Extract the (x, y) coordinate from the center of the cell holding the provided text.  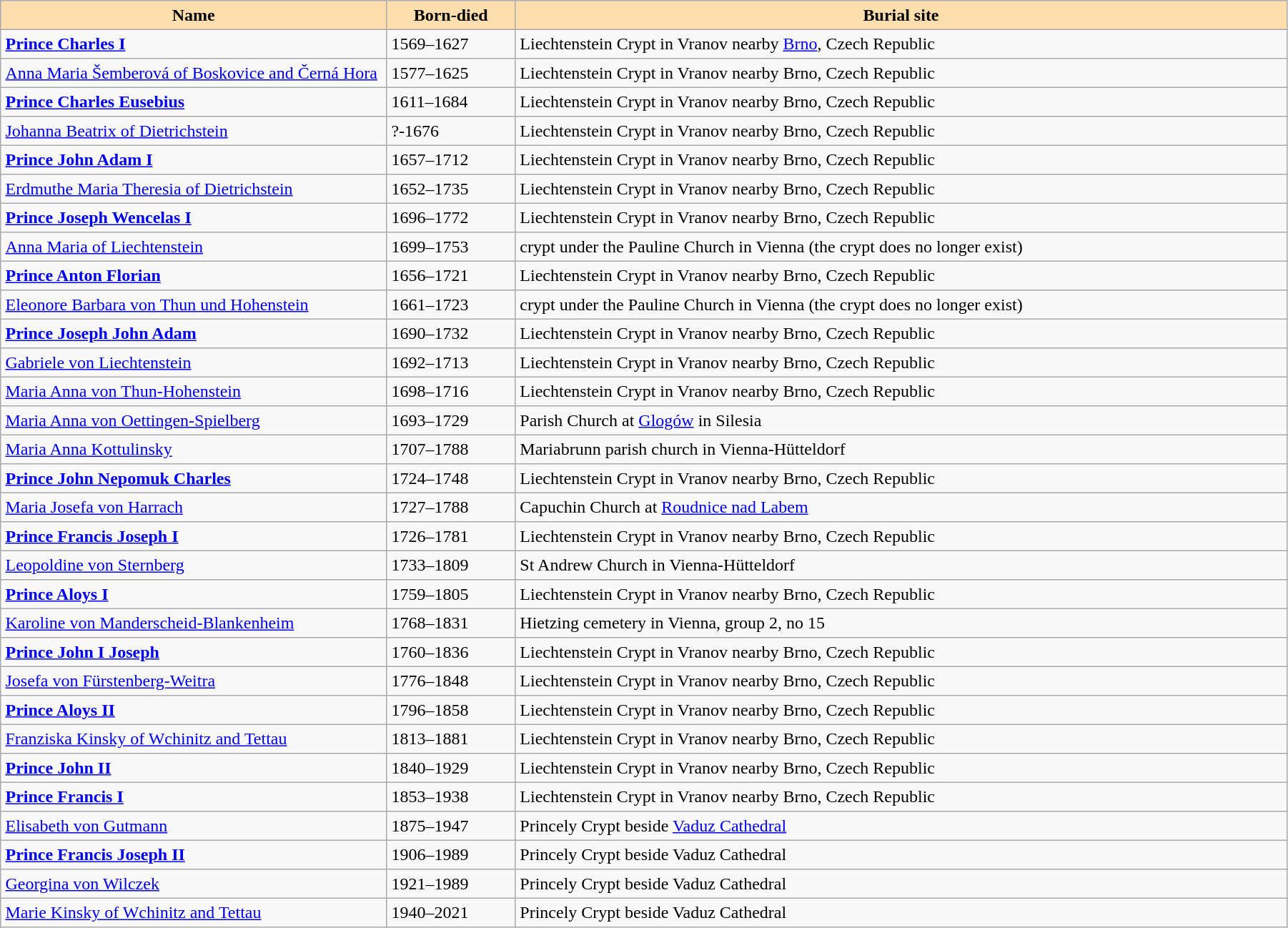
1840–1929 (451, 768)
Marie Kinsky of Wchinitz and Tettau (194, 912)
?-1676 (451, 131)
1776–1848 (451, 681)
Maria Josefa von Harrach (194, 507)
1813–1881 (451, 739)
1768–1831 (451, 623)
1875–1947 (451, 826)
Hietzing cemetery in Vienna, group 2, no 15 (901, 623)
1727–1788 (451, 507)
1724–1748 (451, 478)
Prince Francis I (194, 796)
Franziska Kinsky of Wchinitz and Tettau (194, 739)
Born-died (451, 15)
Gabriele von Liechtenstein (194, 362)
Prince John II (194, 768)
1759–1805 (451, 594)
Prince Charles Eusebius (194, 102)
1726–1781 (451, 536)
Parish Church at Glogów in Silesia (901, 420)
Maria Anna von Oettingen-Spielberg (194, 420)
Prince Charles I (194, 44)
Prince Francis Joseph I (194, 536)
1796–1858 (451, 710)
Erdmuthe Maria Theresia of Dietrichstein (194, 189)
Name (194, 15)
Anna Maria of Liechtenstein (194, 247)
Josefa von Fürstenberg-Weitra (194, 681)
Prince Anton Florian (194, 275)
Anna Maria Šemberová of Boskovice and Černá Hora (194, 73)
1657–1712 (451, 159)
Karoline von Manderscheid-Blankenheim (194, 623)
Leopoldine von Sternberg (194, 565)
1906–1989 (451, 854)
Prince John I Joseph (194, 652)
Maria Anna von Thun-Hohenstein (194, 391)
Capuchin Church at Roudnice nad Labem (901, 507)
Georgina von Wilczek (194, 884)
Prince Joseph Wencelas I (194, 217)
1577–1625 (451, 73)
1692–1713 (451, 362)
1853–1938 (451, 796)
Prince Aloys I (194, 594)
Burial site (901, 15)
Prince Joseph John Adam (194, 333)
1699–1753 (451, 247)
1611–1684 (451, 102)
1940–2021 (451, 912)
Prince Francis Joseph II (194, 854)
1760–1836 (451, 652)
1690–1732 (451, 333)
Johanna Beatrix of Dietrichstein (194, 131)
1569–1627 (451, 44)
Prince John Nepomuk Charles (194, 478)
Prince Aloys II (194, 710)
Eleonore Barbara von Thun und Hohenstein (194, 305)
St Andrew Church in Vienna-Hütteldorf (901, 565)
1652–1735 (451, 189)
1733–1809 (451, 565)
Prince John Adam I (194, 159)
1921–1989 (451, 884)
1696–1772 (451, 217)
Mariabrunn parish church in Vienna-Hütteldorf (901, 449)
1656–1721 (451, 275)
1707–1788 (451, 449)
Maria Anna Kottulinsky (194, 449)
1661–1723 (451, 305)
Elisabeth von Gutmann (194, 826)
1693–1729 (451, 420)
1698–1716 (451, 391)
